Extract the [X, Y] coordinate from the center of the cell holding the provided text.  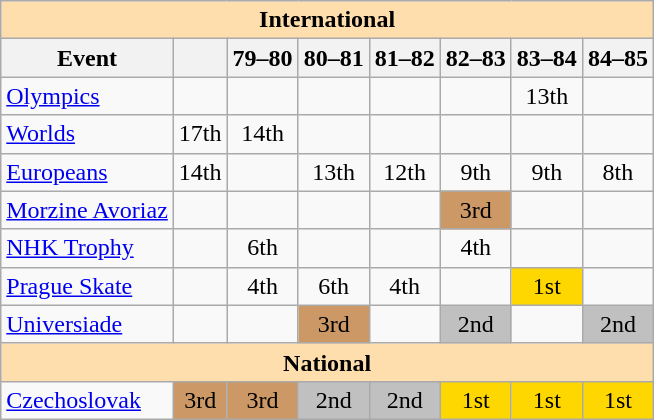
Morzine Avoriaz [88, 210]
Worlds [88, 134]
83–84 [546, 58]
Event [88, 58]
International [328, 20]
Prague Skate [88, 286]
17th [200, 134]
79–80 [262, 58]
82–83 [476, 58]
Olympics [88, 96]
Czechoslovak [88, 400]
National [328, 362]
Universiade [88, 324]
80–81 [334, 58]
NHK Trophy [88, 248]
84–85 [618, 58]
81–82 [404, 58]
8th [618, 172]
Europeans [88, 172]
12th [404, 172]
